Determine the (x, y) coordinate at the center of the cell enclosing the given text.  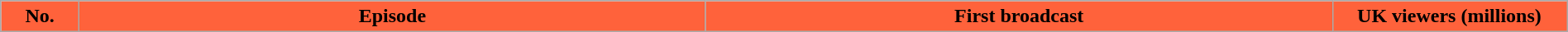
Episode (392, 16)
No. (40, 16)
UK viewers (millions) (1450, 16)
First broadcast (1019, 16)
